Capture the cell that displays the provided text and extract its (X, Y) central coordinate. 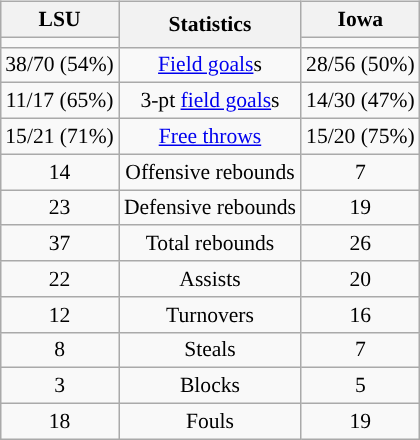
18 (60, 421)
16 (360, 314)
38/70 (54%) (60, 65)
Total rebounds (210, 243)
Iowa (360, 19)
Blocks (210, 386)
20 (360, 279)
8 (60, 350)
26 (360, 243)
3 (60, 386)
Field goalss (210, 65)
Statistics (210, 24)
37 (60, 243)
Turnovers (210, 314)
15/20 (75%) (360, 136)
23 (60, 208)
22 (60, 279)
Free throws (210, 136)
Defensive rebounds (210, 208)
Steals (210, 350)
Assists (210, 279)
3-pt field goalss (210, 101)
Fouls (210, 421)
11/17 (65%) (60, 101)
28/56 (50%) (360, 65)
12 (60, 314)
Offensive rebounds (210, 172)
14/30 (47%) (360, 101)
14 (60, 172)
15/21 (71%) (60, 136)
LSU (60, 19)
5 (360, 386)
